Locate the cell with the specified text and output its [x, y] center coordinate. 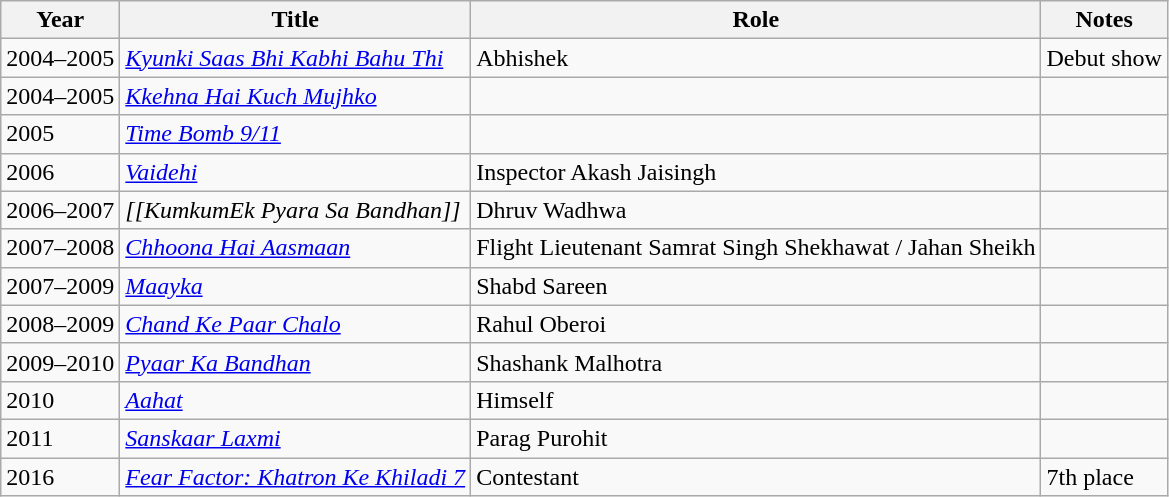
2005 [60, 134]
2016 [60, 477]
Inspector Akash Jaisingh [756, 172]
2009–2010 [60, 362]
Maayka [296, 286]
2011 [60, 438]
Role [756, 20]
7th place [1104, 477]
Abhishek [756, 58]
Contestant [756, 477]
Title [296, 20]
Himself [756, 400]
Dhruv Wadhwa [756, 210]
Shabd Sareen [756, 286]
Pyaar Ka Bandhan [296, 362]
Shashank Malhotra [756, 362]
[[KumkumEk Pyara Sa Bandhan]] [296, 210]
Vaidehi [296, 172]
Chhoona Hai Aasmaan [296, 248]
Kyunki Saas Bhi Kabhi Bahu Thi [296, 58]
Time Bomb 9/11 [296, 134]
Debut show [1104, 58]
Flight Lieutenant Samrat Singh Shekhawat / Jahan Sheikh [756, 248]
2008–2009 [60, 324]
Fear Factor: Khatron Ke Khiladi 7 [296, 477]
2006–2007 [60, 210]
Parag Purohit [756, 438]
2007–2008 [60, 248]
2006 [60, 172]
Rahul Oberoi [756, 324]
Kkehna Hai Kuch Mujhko [296, 96]
Chand Ke Paar Chalo [296, 324]
Year [60, 20]
2007–2009 [60, 286]
Aahat [296, 400]
Notes [1104, 20]
2010 [60, 400]
Sanskaar Laxmi [296, 438]
